Provide the (x, y) coordinate of the cell's center where the given text is located.  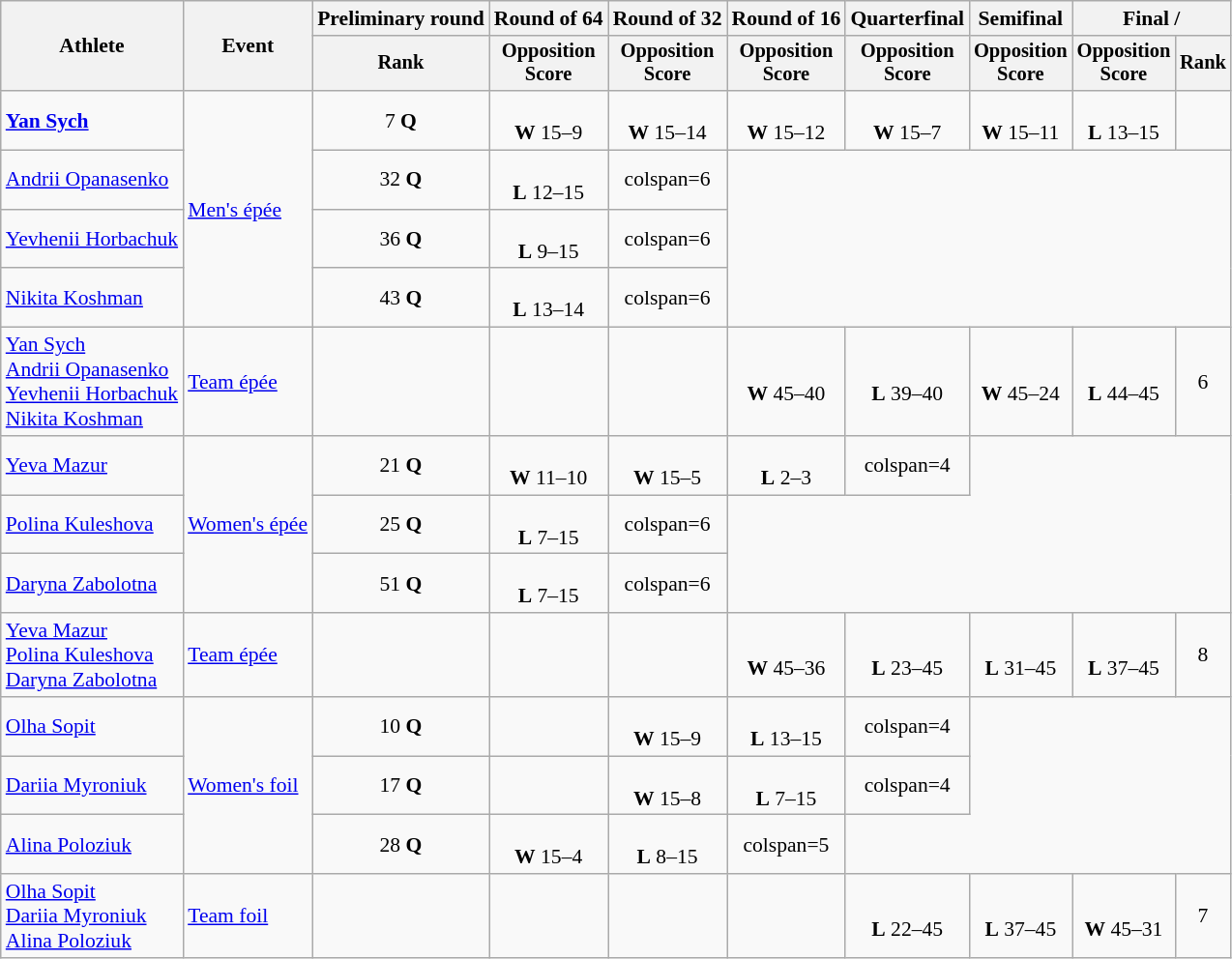
36 Q (400, 240)
Yevhenii Horbachuk (92, 240)
L 2–3 (787, 466)
25 Q (400, 524)
Yan SychAndrii OpanasenkoYevhenii HorbachukNikita Koshman (92, 382)
L 9–15 (549, 240)
L 12–15 (549, 180)
L 13–14 (549, 298)
Semifinal (1021, 18)
Women's épée (248, 524)
W 45–24 (1021, 382)
Dariia Myroniuk (92, 785)
Yeva Mazur (92, 466)
28 Q (400, 845)
W 45–40 (787, 382)
Yeva MazurPolina KuleshovaDaryna Zabolotna (92, 655)
W 15–5 (667, 466)
6 (1203, 382)
Alina Poloziuk (92, 845)
Polina Kuleshova (92, 524)
L 23–45 (907, 655)
8 (1203, 655)
Event (248, 46)
Round of 32 (667, 18)
51 Q (400, 584)
W 15–7 (907, 120)
Round of 64 (549, 18)
W 45–36 (787, 655)
Round of 16 (787, 18)
Women's foil (248, 785)
L 44–45 (1124, 382)
7 Q (400, 120)
Athlete (92, 46)
43 Q (400, 298)
L 8–15 (667, 845)
Quarterfinal (907, 18)
W 15–11 (1021, 120)
L 22–45 (907, 916)
Andrii Opanasenko (92, 180)
Preliminary round (400, 18)
Daryna Zabolotna (92, 584)
colspan=5 (787, 845)
L 31–45 (1021, 655)
10 Q (400, 727)
L 39–40 (907, 382)
W 15–8 (667, 785)
W 11–10 (549, 466)
W 15–4 (549, 845)
Nikita Koshman (92, 298)
17 Q (400, 785)
Yan Sych (92, 120)
Olha SopitDariia MyroniukAlina Poloziuk (92, 916)
Men's épée (248, 209)
32 Q (400, 180)
W 15–14 (667, 120)
Team foil (248, 916)
7 (1203, 916)
Olha Sopit (92, 727)
W 15–12 (787, 120)
W 45–31 (1124, 916)
Final / (1152, 18)
21 Q (400, 466)
